From the cell containing the given text, extract its center point as [x, y] coordinate. 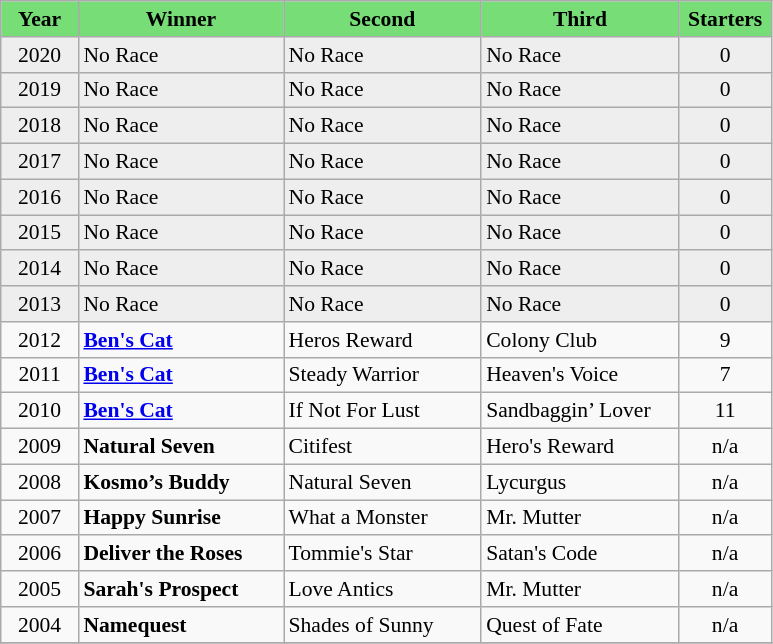
2020 [40, 55]
Satan's Code [580, 554]
What a Monster [383, 518]
Colony Club [580, 340]
2010 [40, 411]
Third [580, 19]
2009 [40, 447]
7 [726, 375]
2016 [40, 197]
2014 [40, 269]
Sarah's Prospect [180, 589]
2004 [40, 625]
Lycurgus [580, 482]
Namequest [180, 625]
Kosmo’s Buddy [180, 482]
11 [726, 411]
Starters [726, 19]
2005 [40, 589]
9 [726, 340]
Year [40, 19]
Hero's Reward [580, 447]
Steady Warrior [383, 375]
Deliver the Roses [180, 554]
2017 [40, 162]
Heros Reward [383, 340]
2013 [40, 304]
Heaven's Voice [580, 375]
Happy Sunrise [180, 518]
2007 [40, 518]
Second [383, 19]
Quest of Fate [580, 625]
Tommie's Star [383, 554]
2011 [40, 375]
Shades of Sunny [383, 625]
2008 [40, 482]
Love Antics [383, 589]
Sandbaggin’ Lover [580, 411]
2018 [40, 126]
2015 [40, 233]
2012 [40, 340]
If Not For Lust [383, 411]
Citifest [383, 447]
Winner [180, 19]
2019 [40, 90]
2006 [40, 554]
